For the text-containing cell, return its midpoint in (X, Y) coordinate format. 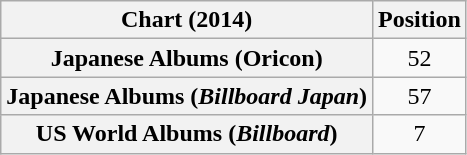
Chart (2014) (187, 20)
57 (420, 96)
52 (420, 58)
US World Albums (Billboard) (187, 134)
Position (420, 20)
7 (420, 134)
Japanese Albums (Billboard Japan) (187, 96)
Japanese Albums (Oricon) (187, 58)
